Output the (x, y) coordinate of the center of the cell containing the given text.  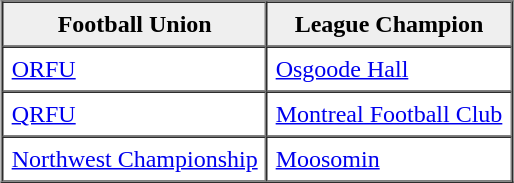
Osgoode Hall (390, 68)
QRFU (135, 114)
League Champion (390, 24)
Montreal Football Club (390, 114)
ORFU (135, 68)
Football Union (135, 24)
Northwest Championship (135, 158)
Moosomin (390, 158)
